Scan for the cell matching the given text and deliver its [X, Y] coordinate at center. 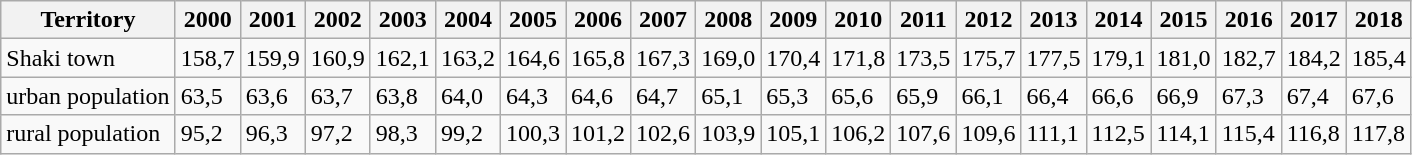
2013 [1054, 20]
2017 [1314, 20]
64,7 [664, 96]
103,9 [728, 134]
2011 [924, 20]
96,3 [272, 134]
99,2 [468, 134]
64,3 [532, 96]
Shaki town [88, 58]
2004 [468, 20]
106,2 [858, 134]
117,8 [1378, 134]
109,6 [988, 134]
67,6 [1378, 96]
184,2 [1314, 58]
2003 [402, 20]
2008 [728, 20]
181,0 [1184, 58]
177,5 [1054, 58]
111,1 [1054, 134]
98,3 [402, 134]
101,2 [598, 134]
162,1 [402, 58]
2018 [1378, 20]
2002 [338, 20]
185,4 [1378, 58]
63,7 [338, 96]
65,3 [794, 96]
2006 [598, 20]
2010 [858, 20]
63,5 [208, 96]
165,8 [598, 58]
65,1 [728, 96]
2000 [208, 20]
66,4 [1054, 96]
64,0 [468, 96]
2009 [794, 20]
175,7 [988, 58]
160,9 [338, 58]
107,6 [924, 134]
171,8 [858, 58]
66,6 [1118, 96]
65,9 [924, 96]
urban population [88, 96]
Territory [88, 20]
2012 [988, 20]
182,7 [1248, 58]
rural population [88, 134]
167,3 [664, 58]
163,2 [468, 58]
67,4 [1314, 96]
116,8 [1314, 134]
67,3 [1248, 96]
2007 [664, 20]
159,9 [272, 58]
164,6 [532, 58]
2005 [532, 20]
173,5 [924, 58]
65,6 [858, 96]
158,7 [208, 58]
100,3 [532, 134]
95,2 [208, 134]
64,6 [598, 96]
105,1 [794, 134]
2015 [1184, 20]
2014 [1118, 20]
115,4 [1248, 134]
63,6 [272, 96]
169,0 [728, 58]
63,8 [402, 96]
179,1 [1118, 58]
114,1 [1184, 134]
97,2 [338, 134]
170,4 [794, 58]
66,1 [988, 96]
2001 [272, 20]
66,9 [1184, 96]
2016 [1248, 20]
102,6 [664, 134]
112,5 [1118, 134]
